Locate the cell with the specified text and output its (x, y) center coordinate. 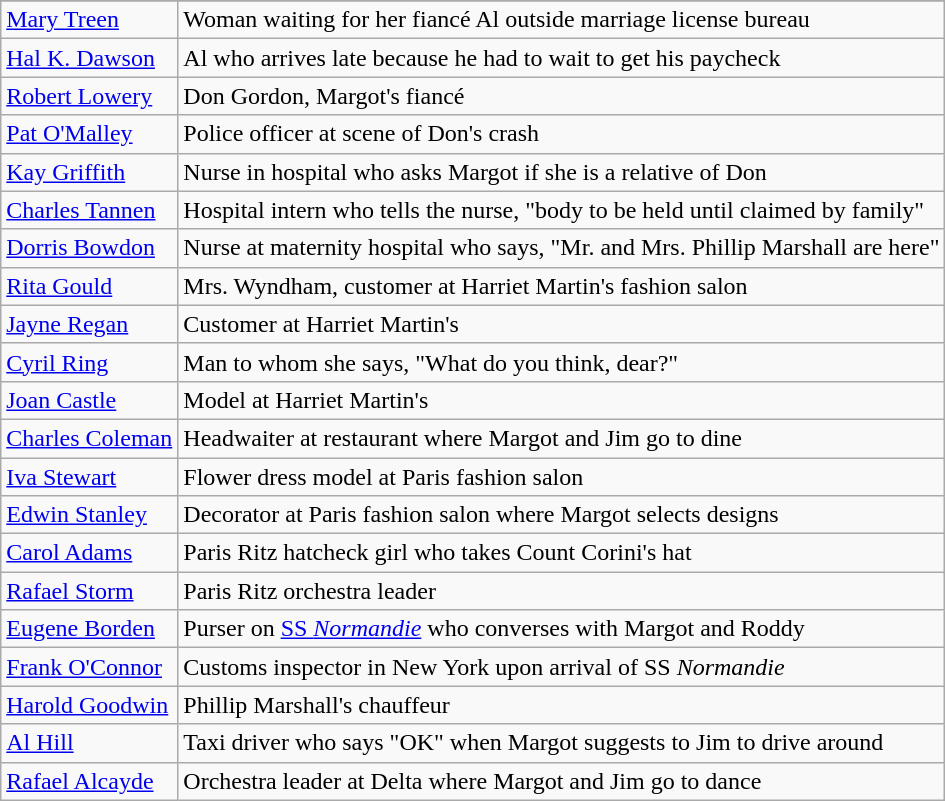
Rafael Storm (90, 591)
Taxi driver who says "OK" when Margot suggests to Jim to drive around (562, 743)
Frank O'Connor (90, 667)
Decorator at Paris fashion salon where Margot selects designs (562, 515)
Woman waiting for her fiancé Al outside marriage license bureau (562, 20)
Eugene Borden (90, 629)
Paris Ritz orchestra leader (562, 591)
Phillip Marshall's chauffeur (562, 705)
Cyril Ring (90, 362)
Dorris Bowdon (90, 248)
Al who arrives late because he had to wait to get his paycheck (562, 58)
Nurse in hospital who asks Margot if she is a relative of Don (562, 172)
Al Hill (90, 743)
Charles Tannen (90, 210)
Kay Griffith (90, 172)
Iva Stewart (90, 477)
Customer at Harriet Martin's (562, 324)
Hospital intern who tells the nurse, "body to be held until claimed by family" (562, 210)
Customs inspector in New York upon arrival of SS Normandie (562, 667)
Man to whom she says, "What do you think, dear?" (562, 362)
Mrs. Wyndham, customer at Harriet Martin's fashion salon (562, 286)
Hal K. Dawson (90, 58)
Model at Harriet Martin's (562, 400)
Joan Castle (90, 400)
Paris Ritz hatcheck girl who takes Count Corini's hat (562, 553)
Don Gordon, Margot's fiancé (562, 96)
Edwin Stanley (90, 515)
Rafael Alcayde (90, 781)
Flower dress model at Paris fashion salon (562, 477)
Rita Gould (90, 286)
Purser on SS Normandie who converses with Margot and Roddy (562, 629)
Charles Coleman (90, 438)
Robert Lowery (90, 96)
Mary Treen (90, 20)
Nurse at maternity hospital who says, "Mr. and Mrs. Phillip Marshall are here" (562, 248)
Jayne Regan (90, 324)
Orchestra leader at Delta where Margot and Jim go to dance (562, 781)
Police officer at scene of Don's crash (562, 134)
Pat O'Malley (90, 134)
Carol Adams (90, 553)
Headwaiter at restaurant where Margot and Jim go to dine (562, 438)
Harold Goodwin (90, 705)
